Determine the (X, Y) coordinate at the center of the cell enclosing the given text.  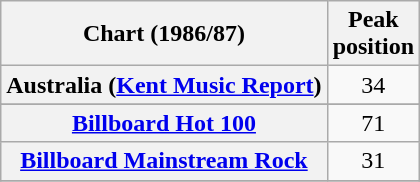
71 (373, 123)
Billboard Hot 100 (164, 123)
Billboard Mainstream Rock (164, 161)
Chart (1986/87) (164, 34)
31 (373, 161)
34 (373, 85)
Australia (Kent Music Report) (164, 85)
Peakposition (373, 34)
